Return the [x, y] coordinate for the center point of the cell that contains the specified text.  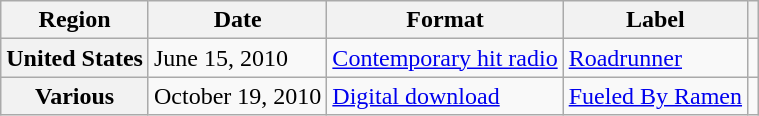
Region [75, 20]
Contemporary hit radio [445, 58]
Roadrunner [655, 58]
October 19, 2010 [237, 96]
Various [75, 96]
Digital download [445, 96]
June 15, 2010 [237, 58]
Format [445, 20]
Date [237, 20]
Fueled By Ramen [655, 96]
Label [655, 20]
United States [75, 58]
